Return [x, y] of the center of cell containing provided text 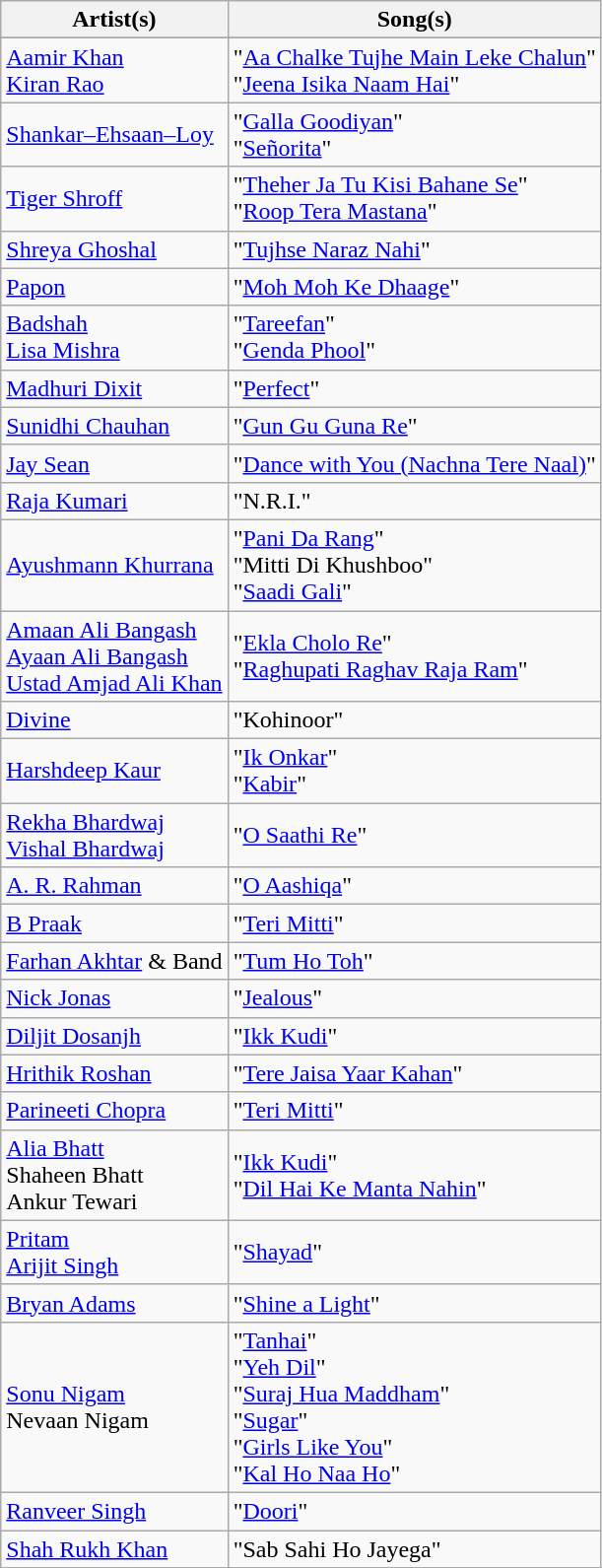
"Ekla Cholo Re""Raghupati Raghav Raja Ram" [414, 656]
"Jealous" [414, 998]
Parineeti Chopra [114, 1111]
"Aa Chalke Tujhe Main Leke Chalun""Jeena Isika Naam Hai" [414, 71]
Ranveer Singh [114, 1511]
"O Saathi Re" [414, 836]
"Perfect" [414, 388]
Shreya Ghoshal [114, 249]
Madhuri Dixit [114, 388]
Artist(s) [114, 20]
Tiger Shroff [114, 199]
A. R. Rahman [114, 886]
B Praak [114, 923]
"Shayad" [414, 1252]
Ayushmann Khurrana [114, 565]
"Pani Da Rang""Mitti Di Khushboo""Saadi Gali" [414, 565]
"Kohinoor" [414, 720]
Farhan Akhtar & Band [114, 961]
Sunidhi Chauhan [114, 426]
Alia BhattShaheen BhattAnkur Tewari [114, 1175]
"N.R.I." [414, 501]
Song(s) [414, 20]
Raja Kumari [114, 501]
"Tum Ho Toh" [414, 961]
"Galla Goodiyan""Señorita" [414, 134]
Nick Jonas [114, 998]
"Ikk Kudi" [414, 1036]
Bryan Adams [114, 1303]
Aamir KhanKiran Rao [114, 71]
Harshdeep Kaur [114, 771]
Hrithik Roshan [114, 1073]
"Ikk Kudi""Dil Hai Ke Manta Nahin" [414, 1175]
"Dance with You (Nachna Tere Naal)" [414, 463]
"Tareefan""Genda Phool" [414, 337]
"Doori" [414, 1511]
"Tujhse Naraz Nahi" [414, 249]
"Ik Onkar""Kabir" [414, 771]
Sonu NigamNevaan Nigam [114, 1407]
"Theher Ja Tu Kisi Bahane Se""Roop Tera Mastana" [414, 199]
PritamArijit Singh [114, 1252]
"O Aashiqa" [414, 886]
Divine [114, 720]
"Tere Jaisa Yaar Kahan" [414, 1073]
Shah Rukh Khan [114, 1548]
Diljit Dosanjh [114, 1036]
Shankar–Ehsaan–Loy [114, 134]
"Moh Moh Ke Dhaage" [414, 287]
Amaan Ali BangashAyaan Ali BangashUstad Amjad Ali Khan [114, 656]
"Tanhai""Yeh Dil""Suraj Hua Maddham""Sugar""Girls Like You""Kal Ho Naa Ho" [414, 1407]
Jay Sean [114, 463]
Papon [114, 287]
BadshahLisa Mishra [114, 337]
"Gun Gu Guna Re" [414, 426]
"Shine a Light" [414, 1303]
"Sab Sahi Ho Jayega" [414, 1548]
Rekha BhardwajVishal Bhardwaj [114, 836]
